Pinpoint the cell where the given text exists, returning its [x, y] midpoint coordinate. 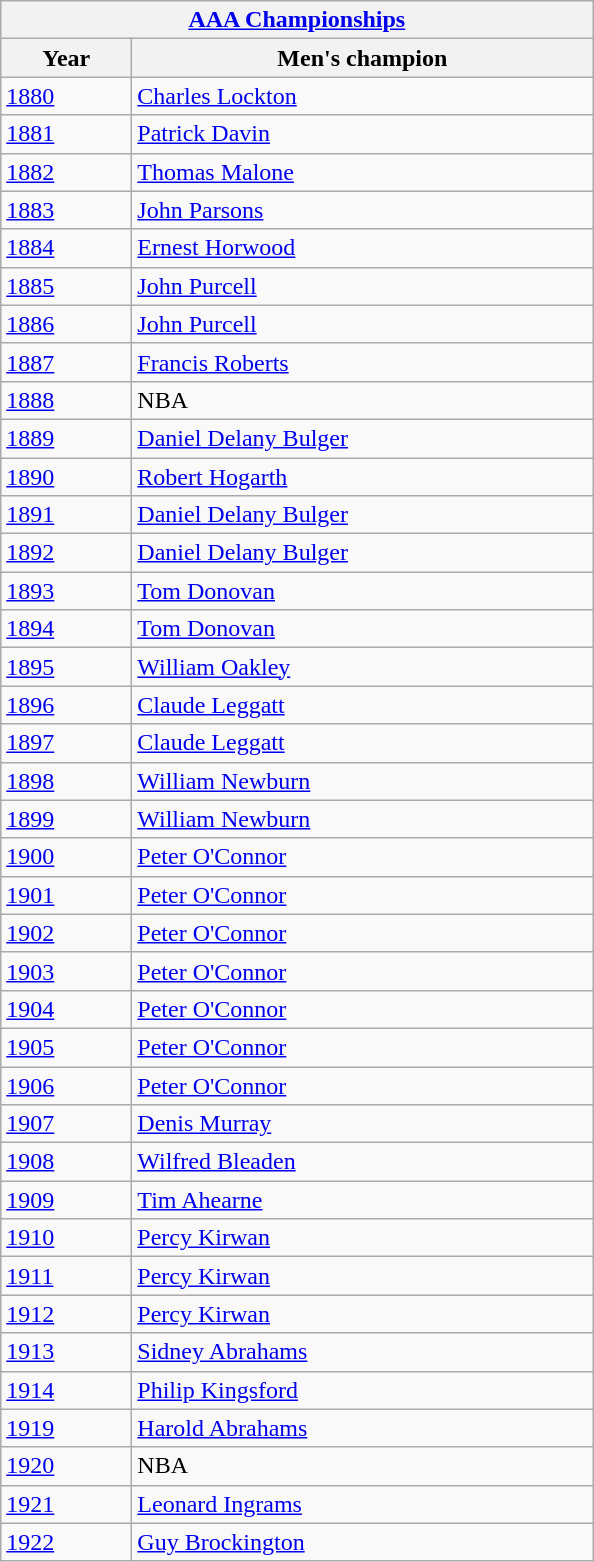
1903 [66, 971]
1901 [66, 895]
1909 [66, 1200]
1900 [66, 857]
Francis Roberts [362, 362]
1912 [66, 1314]
1895 [66, 667]
1905 [66, 1047]
Guy Brockington [362, 1542]
1902 [66, 933]
1919 [66, 1428]
1888 [66, 400]
1897 [66, 743]
1914 [66, 1390]
1889 [66, 438]
1907 [66, 1124]
1910 [66, 1238]
1882 [66, 172]
Men's champion [362, 58]
1920 [66, 1466]
1884 [66, 248]
Tim Ahearne [362, 1200]
Denis Murray [362, 1124]
Year [66, 58]
Wilfred Bleaden [362, 1162]
1891 [66, 515]
1899 [66, 819]
1921 [66, 1504]
1898 [66, 781]
1922 [66, 1542]
Patrick Davin [362, 134]
1887 [66, 362]
John Parsons [362, 210]
AAA Championships [297, 20]
Robert Hogarth [362, 477]
Leonard Ingrams [362, 1504]
1881 [66, 134]
1904 [66, 1009]
1886 [66, 324]
Charles Lockton [362, 96]
1893 [66, 591]
Harold Abrahams [362, 1428]
Philip Kingsford [362, 1390]
Sidney Abrahams [362, 1352]
1883 [66, 210]
1885 [66, 286]
1892 [66, 553]
Thomas Malone [362, 172]
William Oakley [362, 667]
1911 [66, 1276]
1896 [66, 705]
1908 [66, 1162]
Ernest Horwood [362, 248]
1894 [66, 629]
1890 [66, 477]
1906 [66, 1085]
1880 [66, 96]
1913 [66, 1352]
